Scan for the cell matching the given text and deliver its [X, Y] coordinate at center. 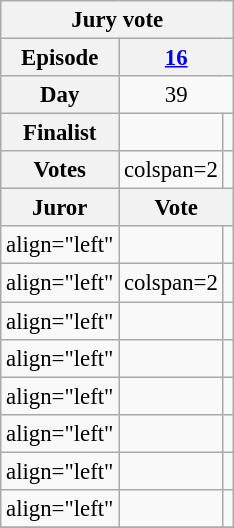
Day [60, 95]
39 [176, 95]
Vote [176, 208]
Jury vote [118, 20]
Episode [60, 58]
Votes [60, 170]
Juror [60, 208]
Finalist [60, 133]
16 [176, 58]
